Detect which cell encompasses the target text, then output its (x, y) center coordinate. 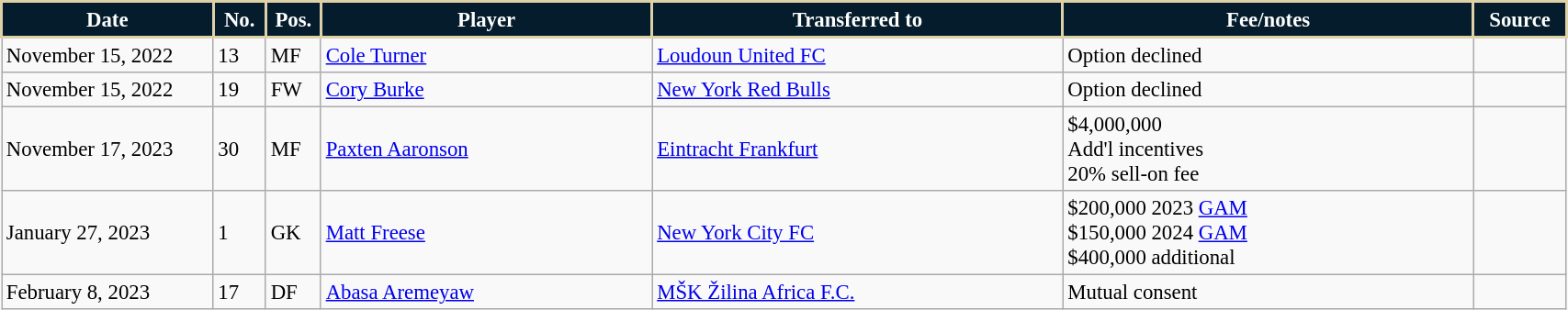
Abasa Aremeyaw (487, 293)
November 17, 2023 (108, 149)
New York Red Bulls (858, 90)
Date (108, 20)
February 8, 2023 (108, 293)
MŠK Žilina Africa F.C. (858, 293)
17 (239, 293)
Paxten Aaronson (487, 149)
19 (239, 90)
Fee/notes (1268, 20)
$200,000 2023 GAM$150,000 2024 GAM$400,000 additional (1268, 233)
Eintracht Frankfurt (858, 149)
New York City FC (858, 233)
FW (293, 90)
Cole Turner (487, 55)
January 27, 2023 (108, 233)
No. (239, 20)
Mutual consent (1268, 293)
Pos. (293, 20)
Transferred to (858, 20)
13 (239, 55)
Matt Freese (487, 233)
30 (239, 149)
Loudoun United FC (858, 55)
Player (487, 20)
DF (293, 293)
GK (293, 233)
$4,000,000Add'l incentives20% sell-on fee (1268, 149)
Source (1519, 20)
Cory Burke (487, 90)
1 (239, 233)
